For the text-containing cell, return its midpoint in (x, y) coordinate format. 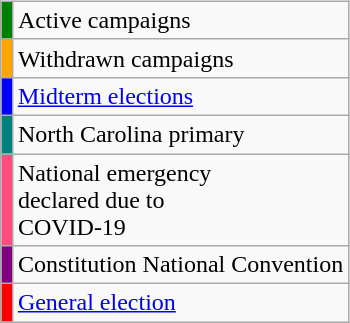
North Carolina primary (180, 134)
Withdrawn campaigns (180, 58)
Active campaigns (180, 20)
General election (180, 303)
Midterm elections (180, 96)
National emergency declared due toCOVID-19 (180, 200)
Constitution National Convention (180, 265)
